From the cell containing the given text, extract its center point as (x, y) coordinate. 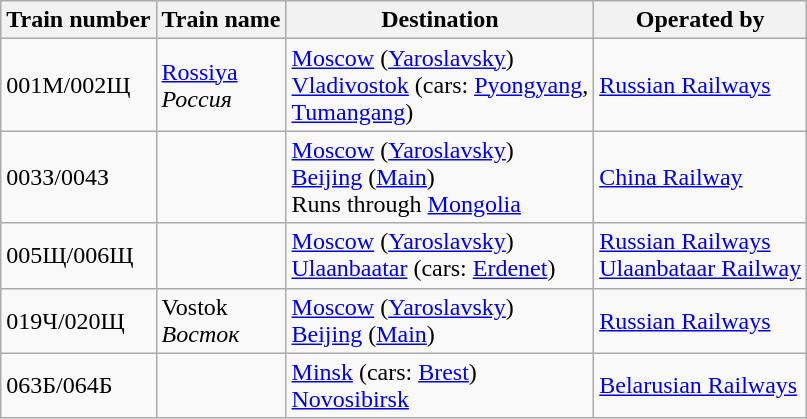
019Ч/020Щ (78, 320)
063Б/064Б (78, 386)
Operated by (700, 20)
001М/002Щ (78, 85)
China Railway (700, 177)
Moscow (Yaroslavsky) Beijing (Main)Runs through Mongolia (440, 177)
Train name (221, 20)
Moscow (Yaroslavsky) Beijing (Main) (440, 320)
Russian Railways Ulaanbataar Railway (700, 256)
Belarusian Railways (700, 386)
Moscow (Yaroslavsky) Vladivostok (cars: Pyongyang, Tumangang) (440, 85)
Rossiya Россия (221, 85)
003З/004З (78, 177)
Minsk (cars: Brest) Novosibirsk (440, 386)
Destination (440, 20)
Train number (78, 20)
Moscow (Yaroslavsky) Ulaanbaatar (cars: Erdenet) (440, 256)
Vostok Восток (221, 320)
005Щ/006Щ (78, 256)
